Extract the [X, Y] coordinate from the center of the cell holding the provided text.  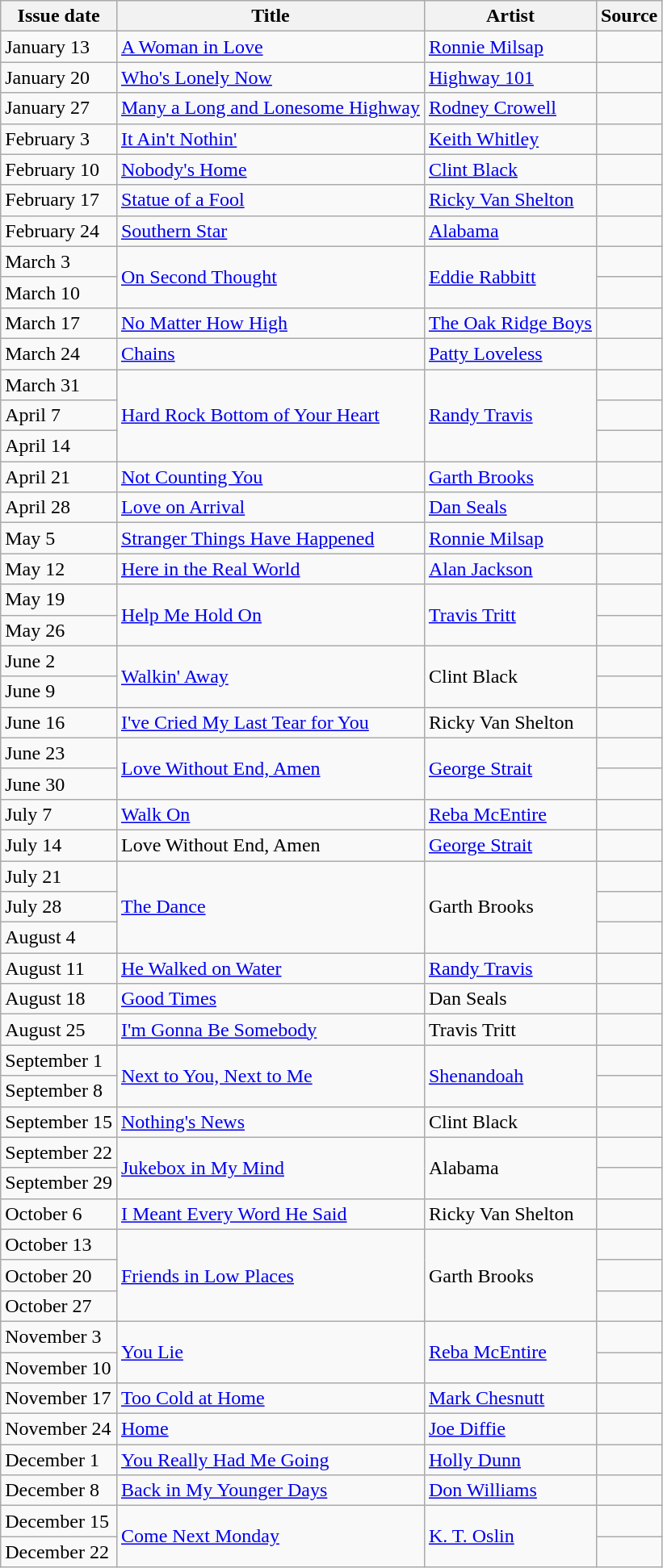
On Second Thought [270, 277]
October 20 [59, 1275]
August 25 [59, 1030]
September 8 [59, 1091]
Holly Dunn [510, 1460]
Not Counting You [270, 477]
Nobody's Home [270, 169]
Walkin' Away [270, 676]
You Lie [270, 1352]
November 24 [59, 1429]
June 30 [59, 784]
January 20 [59, 77]
Love on Arrival [270, 508]
November 17 [59, 1399]
January 13 [59, 47]
Too Cold at Home [270, 1399]
May 5 [59, 538]
Source [628, 16]
Joe Diffie [510, 1429]
Who's Lonely Now [270, 77]
Keith Whitley [510, 139]
Many a Long and Lonesome Highway [270, 108]
Patty Loveless [510, 353]
Good Times [270, 999]
April 21 [59, 477]
K. T. Oslin [510, 1537]
I've Cried My Last Tear for You [270, 722]
December 15 [59, 1521]
December 8 [59, 1491]
August 18 [59, 999]
Jukebox in My Mind [270, 1168]
I Meant Every Word He Said [270, 1214]
June 16 [59, 722]
Here in the Real World [270, 569]
June 9 [59, 692]
March 24 [59, 353]
A Woman in Love [270, 47]
September 1 [59, 1060]
August 11 [59, 968]
Rodney Crowell [510, 108]
October 27 [59, 1306]
Home [270, 1429]
March 17 [59, 323]
Stranger Things Have Happened [270, 538]
Shenandoah [510, 1076]
It Ain't Nothin' [270, 139]
March 10 [59, 292]
November 10 [59, 1368]
September 15 [59, 1122]
February 17 [59, 200]
Chains [270, 353]
Mark Chesnutt [510, 1399]
September 29 [59, 1183]
November 3 [59, 1336]
Next to You, Next to Me [270, 1076]
December 1 [59, 1460]
May 12 [59, 569]
January 27 [59, 108]
April 14 [59, 446]
August 4 [59, 938]
Back in My Younger Days [270, 1491]
December 22 [59, 1552]
April 28 [59, 508]
July 7 [59, 814]
Alan Jackson [510, 569]
Southern Star [270, 231]
He Walked on Water [270, 968]
February 10 [59, 169]
March 31 [59, 385]
Don Williams [510, 1491]
April 7 [59, 416]
The Oak Ridge Boys [510, 323]
October 13 [59, 1244]
May 26 [59, 630]
June 2 [59, 661]
July 21 [59, 876]
Issue date [59, 16]
Come Next Monday [270, 1537]
Hard Rock Bottom of Your Heart [270, 416]
Eddie Rabbitt [510, 277]
Statue of a Fool [270, 200]
The Dance [270, 906]
September 22 [59, 1152]
February 3 [59, 139]
Walk On [270, 814]
May 19 [59, 600]
July 14 [59, 845]
You Really Had Me Going [270, 1460]
October 6 [59, 1214]
March 3 [59, 261]
Highway 101 [510, 77]
Friends in Low Places [270, 1275]
Artist [510, 16]
Nothing's News [270, 1122]
February 24 [59, 231]
I'm Gonna Be Somebody [270, 1030]
July 28 [59, 907]
No Matter How High [270, 323]
Title [270, 16]
Help Me Hold On [270, 615]
June 23 [59, 753]
